Scan for the cell matching the given text and deliver its (x, y) coordinate at center. 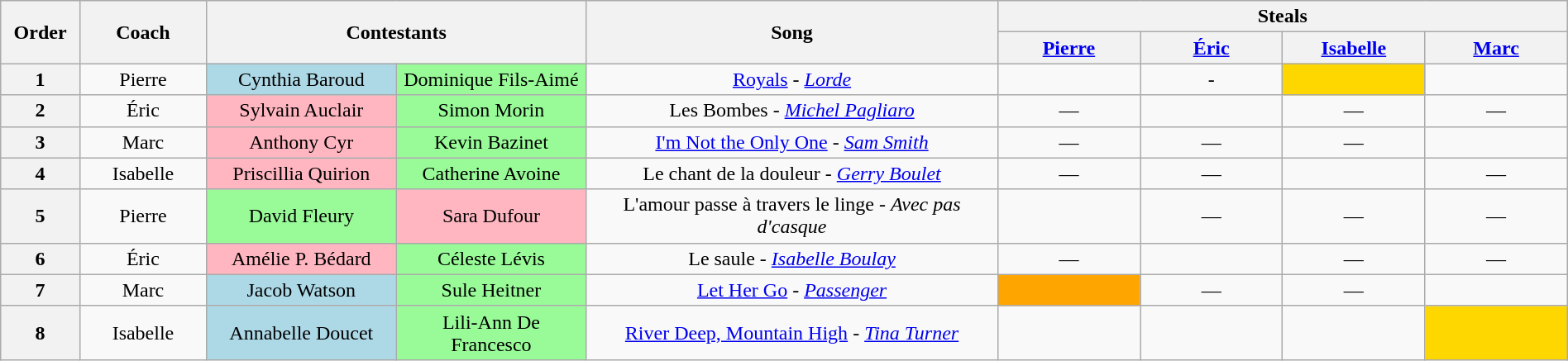
Lili-Ann De Francesco (491, 332)
Amélie P. Bédard (301, 259)
Contestants (395, 32)
Royals - Lorde (792, 79)
River Deep, Mountain High - Tina Turner (792, 332)
Sara Dufour (491, 216)
4 (41, 173)
Le saule - Isabelle Boulay (792, 259)
7 (41, 290)
Jacob Watson (301, 290)
Le chant de la douleur - Gerry Boulet (792, 173)
Les Bombes - Michel Pagliaro (792, 111)
5 (41, 216)
- (1212, 79)
Coach (142, 32)
Priscillia Quirion (301, 173)
Céleste Lévis (491, 259)
Kevin Bazinet (491, 142)
Annabelle Doucet (301, 332)
Anthony Cyr (301, 142)
L'amour passe à travers le linge - Avec pas d'casque (792, 216)
Simon Morin (491, 111)
Sule Heitner (491, 290)
2 (41, 111)
Order (41, 32)
1 (41, 79)
6 (41, 259)
8 (41, 332)
Catherine Avoine (491, 173)
Dominique Fils-Aimé (491, 79)
Let Her Go - Passenger (792, 290)
Cynthia Baroud (301, 79)
Steals (1282, 17)
David Fleury (301, 216)
3 (41, 142)
Sylvain Auclair (301, 111)
I'm Not the Only One - Sam Smith (792, 142)
Song (792, 32)
